Search for the cell housing the specified text and yield its (X, Y) center coordinate. 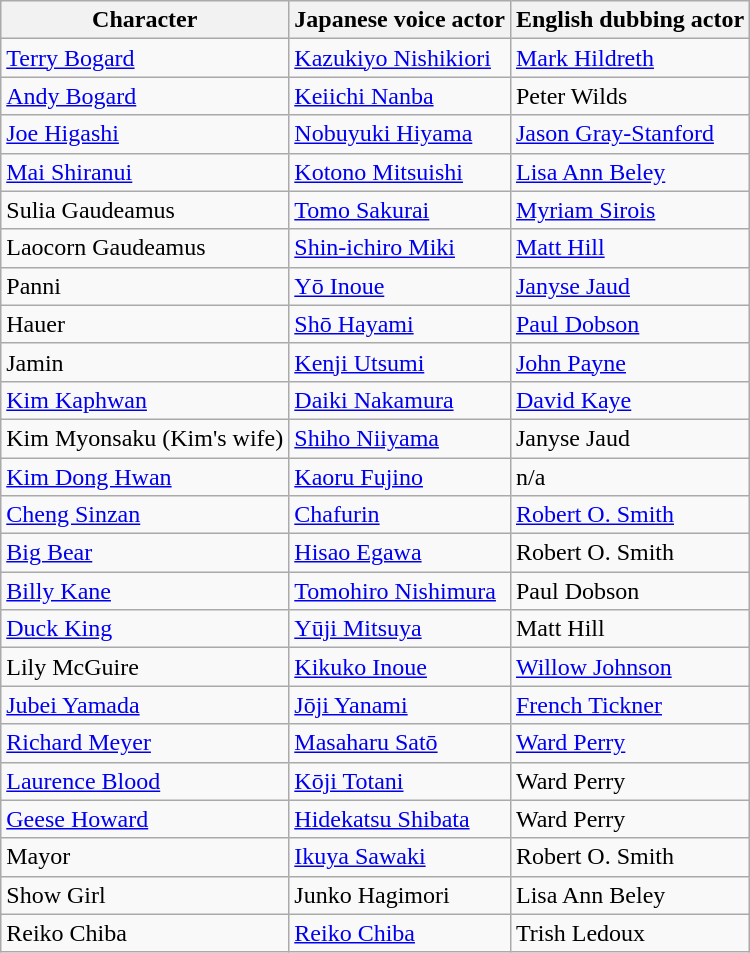
Kim Dong Hwan (145, 477)
Terry Bogard (145, 58)
Peter Wilds (630, 96)
Daiki Nakamura (400, 400)
Masaharu Satō (400, 743)
English dubbing actor (630, 20)
Joe Higashi (145, 134)
French Tickner (630, 705)
Kim Myonsaku (Kim's wife) (145, 438)
Lily McGuire (145, 667)
Hauer (145, 324)
Ikuya Sawaki (400, 857)
Kōji Totani (400, 781)
Shiho Niiyama (400, 438)
Kim Kaphwan (145, 400)
Geese Howard (145, 819)
Shin-ichiro Miki (400, 248)
Jubei Yamada (145, 705)
Cheng Sinzan (145, 515)
Panni (145, 286)
Laurence Blood (145, 781)
Yūji Mitsuya (400, 629)
Kenji Utsumi (400, 362)
Mayor (145, 857)
Keiichi Nanba (400, 96)
Laocorn Gaudeamus (145, 248)
Tomo Sakurai (400, 210)
n/a (630, 477)
Jōji Yanami (400, 705)
Billy Kane (145, 591)
Mai Shiranui (145, 172)
Duck King (145, 629)
Show Girl (145, 895)
Yō Inoue (400, 286)
Kaoru Fujino (400, 477)
Big Bear (145, 553)
Kazukiyo Nishikiori (400, 58)
David Kaye (630, 400)
Trish Ledoux (630, 933)
John Payne (630, 362)
Shō Hayami (400, 324)
Hisao Egawa (400, 553)
Junko Hagimori (400, 895)
Mark Hildreth (630, 58)
Andy Bogard (145, 96)
Richard Meyer (145, 743)
Sulia Gaudeamus (145, 210)
Jason Gray-Stanford (630, 134)
Myriam Sirois (630, 210)
Jamin (145, 362)
Nobuyuki Hiyama (400, 134)
Hidekatsu Shibata (400, 819)
Tomohiro Nishimura (400, 591)
Japanese voice actor (400, 20)
Chafurin (400, 515)
Willow Johnson (630, 667)
Kikuko Inoue (400, 667)
Character (145, 20)
Kotono Mitsuishi (400, 172)
